Capture the cell that displays the provided text and extract its [X, Y] central coordinate. 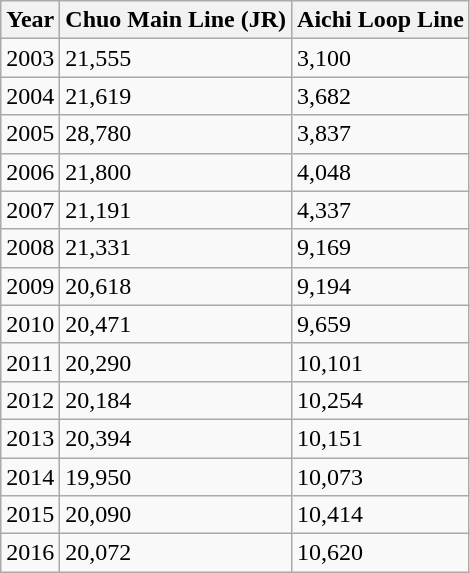
21,191 [176, 210]
3,100 [381, 58]
20,090 [176, 515]
10,620 [381, 553]
2015 [30, 515]
2009 [30, 286]
21,555 [176, 58]
20,290 [176, 362]
Aichi Loop Line [381, 20]
21,800 [176, 172]
2005 [30, 134]
20,471 [176, 324]
2010 [30, 324]
10,414 [381, 515]
9,194 [381, 286]
19,950 [176, 477]
2003 [30, 58]
2014 [30, 477]
9,169 [381, 248]
2013 [30, 438]
21,331 [176, 248]
2008 [30, 248]
20,184 [176, 400]
4,337 [381, 210]
20,394 [176, 438]
2016 [30, 553]
20,618 [176, 286]
Chuo Main Line (JR) [176, 20]
10,254 [381, 400]
2012 [30, 400]
Year [30, 20]
20,072 [176, 553]
10,151 [381, 438]
2011 [30, 362]
21,619 [176, 96]
9,659 [381, 324]
4,048 [381, 172]
2006 [30, 172]
3,682 [381, 96]
2007 [30, 210]
2004 [30, 96]
3,837 [381, 134]
28,780 [176, 134]
10,101 [381, 362]
10,073 [381, 477]
